Return (X, Y) of the center of cell containing provided text 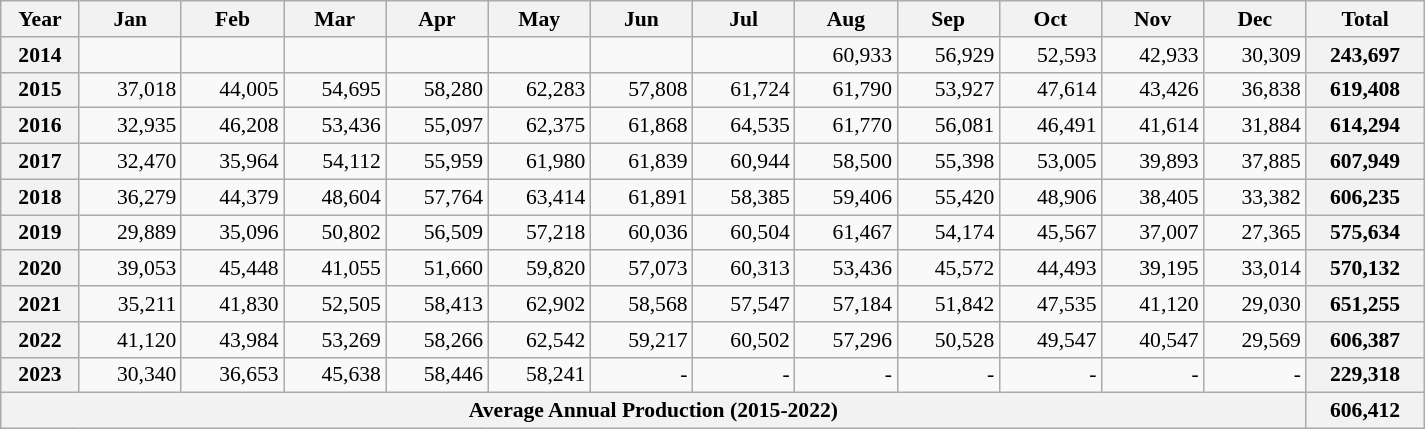
54,174 (948, 233)
57,764 (437, 197)
58,385 (744, 197)
32,935 (130, 126)
47,535 (1050, 304)
2015 (40, 90)
60,502 (744, 340)
61,868 (641, 126)
Sep (948, 19)
56,929 (948, 55)
59,406 (846, 197)
2023 (40, 375)
Feb (232, 19)
Jan (130, 19)
60,944 (744, 162)
2018 (40, 197)
37,885 (1255, 162)
61,724 (744, 90)
45,448 (232, 269)
58,568 (641, 304)
57,296 (846, 340)
60,933 (846, 55)
64,535 (744, 126)
606,235 (1365, 197)
57,184 (846, 304)
35,964 (232, 162)
62,375 (539, 126)
2020 (40, 269)
59,217 (641, 340)
41,055 (335, 269)
62,283 (539, 90)
55,420 (948, 197)
39,195 (1152, 269)
63,414 (539, 197)
37,018 (130, 90)
54,695 (335, 90)
45,567 (1050, 233)
61,839 (641, 162)
614,294 (1365, 126)
53,269 (335, 340)
575,634 (1365, 233)
57,218 (539, 233)
51,660 (437, 269)
61,790 (846, 90)
57,073 (641, 269)
43,984 (232, 340)
619,408 (1365, 90)
33,014 (1255, 269)
42,933 (1152, 55)
61,467 (846, 233)
243,697 (1365, 55)
41,614 (1152, 126)
49,547 (1050, 340)
36,838 (1255, 90)
Jul (744, 19)
60,504 (744, 233)
58,241 (539, 375)
29,569 (1255, 340)
27,365 (1255, 233)
651,255 (1365, 304)
53,927 (948, 90)
44,493 (1050, 269)
606,412 (1365, 411)
43,426 (1152, 90)
46,491 (1050, 126)
2022 (40, 340)
Dec (1255, 19)
Average Annual Production (2015-2022) (654, 411)
57,547 (744, 304)
56,081 (948, 126)
2016 (40, 126)
607,949 (1365, 162)
32,470 (130, 162)
40,547 (1152, 340)
55,398 (948, 162)
45,572 (948, 269)
47,614 (1050, 90)
May (539, 19)
29,030 (1255, 304)
29,889 (130, 233)
2021 (40, 304)
52,505 (335, 304)
Nov (1152, 19)
58,266 (437, 340)
Mar (335, 19)
2014 (40, 55)
53,005 (1050, 162)
55,959 (437, 162)
39,053 (130, 269)
50,528 (948, 340)
36,653 (232, 375)
35,211 (130, 304)
44,005 (232, 90)
52,593 (1050, 55)
58,500 (846, 162)
229,318 (1365, 375)
39,893 (1152, 162)
36,279 (130, 197)
46,208 (232, 126)
606,387 (1365, 340)
48,604 (335, 197)
61,770 (846, 126)
31,884 (1255, 126)
54,112 (335, 162)
33,382 (1255, 197)
62,542 (539, 340)
Total (1365, 19)
61,891 (641, 197)
51,842 (948, 304)
57,808 (641, 90)
60,313 (744, 269)
Jun (641, 19)
45,638 (335, 375)
570,132 (1365, 269)
35,096 (232, 233)
58,413 (437, 304)
61,980 (539, 162)
37,007 (1152, 233)
30,340 (130, 375)
60,036 (641, 233)
62,902 (539, 304)
30,309 (1255, 55)
38,405 (1152, 197)
58,280 (437, 90)
2019 (40, 233)
Aug (846, 19)
44,379 (232, 197)
48,906 (1050, 197)
2017 (40, 162)
Year (40, 19)
55,097 (437, 126)
Oct (1050, 19)
56,509 (437, 233)
Apr (437, 19)
41,830 (232, 304)
50,802 (335, 233)
59,820 (539, 269)
58,446 (437, 375)
